Scan for the cell matching the given text and deliver its (x, y) coordinate at center. 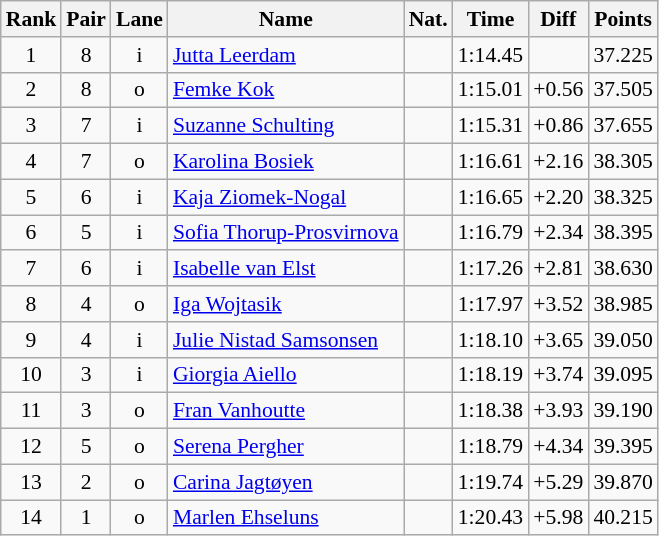
9 (32, 340)
1:20.43 (490, 518)
1:17.26 (490, 269)
+3.65 (558, 340)
37.505 (622, 90)
39.395 (622, 447)
+0.56 (558, 90)
1:16.65 (490, 197)
Isabelle van Elst (286, 269)
Femke Kok (286, 90)
Fran Vanhoutte (286, 411)
+5.29 (558, 482)
Nat. (428, 19)
37.225 (622, 55)
38.325 (622, 197)
Julie Nistad Samsonsen (286, 340)
1:17.97 (490, 304)
Iga Wojtasik (286, 304)
1:14.45 (490, 55)
Lane (140, 19)
+4.34 (558, 447)
38.395 (622, 233)
+3.52 (558, 304)
1:18.10 (490, 340)
10 (32, 375)
Time (490, 19)
Serena Pergher (286, 447)
Suzanne Schulting (286, 126)
Giorgia Aiello (286, 375)
+2.20 (558, 197)
1:18.38 (490, 411)
40.215 (622, 518)
Carina Jagtøyen (286, 482)
Marlen Ehseluns (286, 518)
1:18.19 (490, 375)
39.870 (622, 482)
1:15.31 (490, 126)
+5.98 (558, 518)
Pair (86, 19)
+2.16 (558, 162)
38.985 (622, 304)
+3.93 (558, 411)
+3.74 (558, 375)
Karolina Bosiek (286, 162)
37.655 (622, 126)
+0.86 (558, 126)
Rank (32, 19)
1:19.74 (490, 482)
+2.34 (558, 233)
1:15.01 (490, 90)
Diff (558, 19)
12 (32, 447)
11 (32, 411)
Points (622, 19)
38.630 (622, 269)
1:16.79 (490, 233)
39.050 (622, 340)
13 (32, 482)
+2.81 (558, 269)
Jutta Leerdam (286, 55)
39.190 (622, 411)
39.095 (622, 375)
1:16.61 (490, 162)
38.305 (622, 162)
14 (32, 518)
Name (286, 19)
1:18.79 (490, 447)
Kaja Ziomek-Nogal (286, 197)
Sofia Thorup-Prosvirnova (286, 233)
